Determine the [X, Y] coordinate at the center of the cell enclosing the given text.  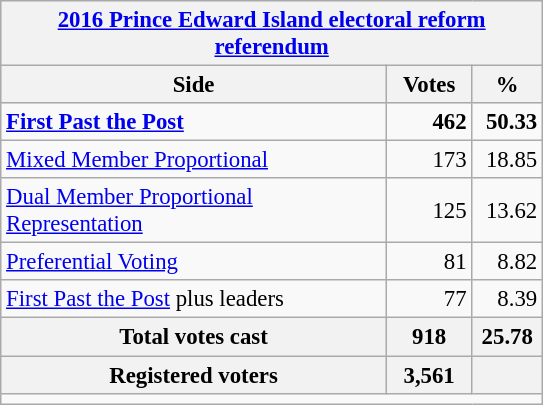
918 [429, 337]
8.82 [508, 262]
Registered voters [194, 375]
3,561 [429, 375]
8.39 [508, 299]
Side [194, 85]
77 [429, 299]
13.62 [508, 210]
2016 Prince Edward Island electoral reform referendum [272, 34]
First Past the Post [194, 122]
Votes [429, 85]
Preferential Voting [194, 262]
% [508, 85]
18.85 [508, 160]
50.33 [508, 122]
81 [429, 262]
125 [429, 210]
462 [429, 122]
First Past the Post plus leaders [194, 299]
25.78 [508, 337]
173 [429, 160]
Dual Member Proportional Representation [194, 210]
Mixed Member Proportional [194, 160]
Total votes cast [194, 337]
